Output the (x, y) coordinate of the center of the cell containing the given text.  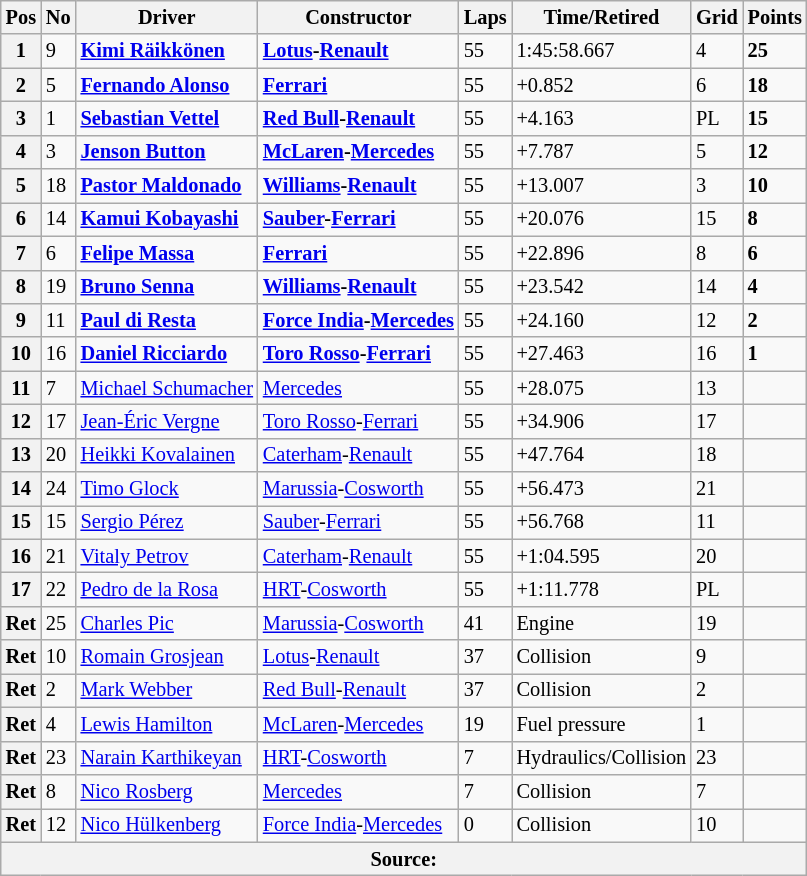
Points (775, 17)
1:45:58.667 (602, 51)
Sebastian Vettel (167, 118)
41 (486, 623)
+0.852 (602, 85)
Engine (602, 623)
Narain Karthikeyan (167, 758)
Timo Glock (167, 489)
Daniel Ricciardo (167, 354)
Mark Webber (167, 690)
Source: (404, 859)
Michael Schumacher (167, 388)
Fernando Alonso (167, 85)
Pedro de la Rosa (167, 589)
No (58, 17)
Romain Grosjean (167, 657)
Time/Retired (602, 17)
+7.787 (602, 152)
Fuel pressure (602, 724)
Vitaly Petrov (167, 556)
Hydraulics/Collision (602, 758)
+22.896 (602, 253)
+23.542 (602, 287)
Bruno Senna (167, 287)
Nico Hülkenberg (167, 825)
+56.473 (602, 489)
Laps (486, 17)
Driver (167, 17)
+47.764 (602, 455)
+27.463 (602, 354)
+56.768 (602, 522)
+1:04.595 (602, 556)
Pos (21, 17)
Heikki Kovalainen (167, 455)
Charles Pic (167, 623)
Constructor (358, 17)
Paul di Resta (167, 320)
Jean-Éric Vergne (167, 421)
Lewis Hamilton (167, 724)
+13.007 (602, 186)
Sergio Pérez (167, 522)
24 (58, 489)
Kimi Räikkönen (167, 51)
+24.160 (602, 320)
Grid (717, 17)
0 (486, 825)
Kamui Kobayashi (167, 219)
+20.076 (602, 219)
+34.906 (602, 421)
Jenson Button (167, 152)
Nico Rosberg (167, 791)
Felipe Massa (167, 253)
Pastor Maldonado (167, 186)
+1:11.778 (602, 589)
+28.075 (602, 388)
22 (58, 589)
+4.163 (602, 118)
